Identify which cell holds the provided text, then report its (x, y) central coordinate. 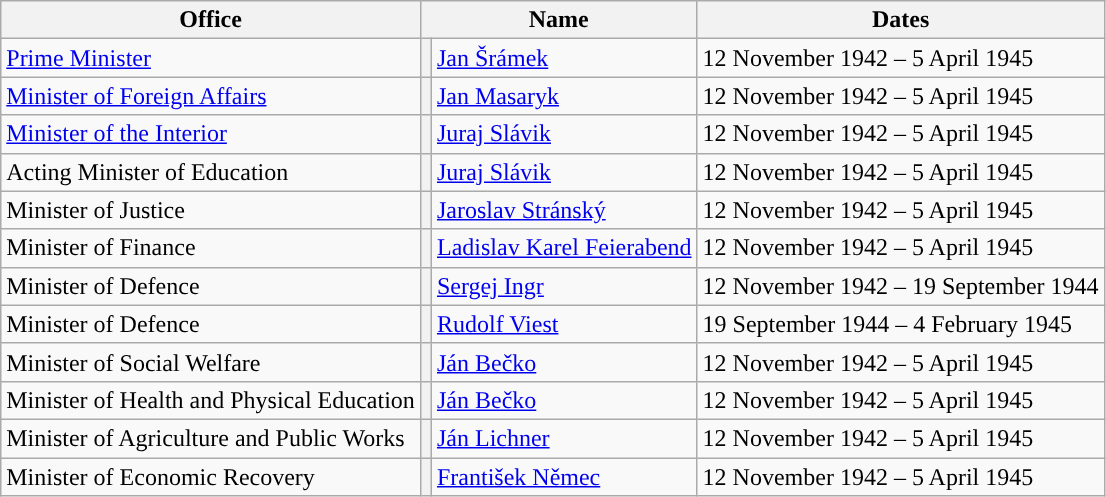
Office (211, 20)
Minister of Foreign Affairs (211, 96)
Acting Minister of Education (211, 172)
Minister of Health and Physical Education (211, 400)
Ladislav Karel Feierabend (564, 248)
František Němec (564, 477)
Prime Minister (211, 58)
Minister of Finance (211, 248)
Minister of the Interior (211, 134)
12 November 1942 – 19 September 1944 (900, 286)
Minister of Economic Recovery (211, 477)
Rudolf Viest (564, 324)
Minister of Justice (211, 210)
Dates (900, 20)
19 September 1944 – 4 February 1945 (900, 324)
Jaroslav Stránský (564, 210)
Sergej Ingr (564, 286)
Name (558, 20)
Minister of Social Welfare (211, 362)
Minister of Agriculture and Public Works (211, 438)
Jan Masaryk (564, 96)
Jan Šrámek (564, 58)
Ján Lichner (564, 438)
